Scan for the cell matching the given text and deliver its (X, Y) coordinate at center. 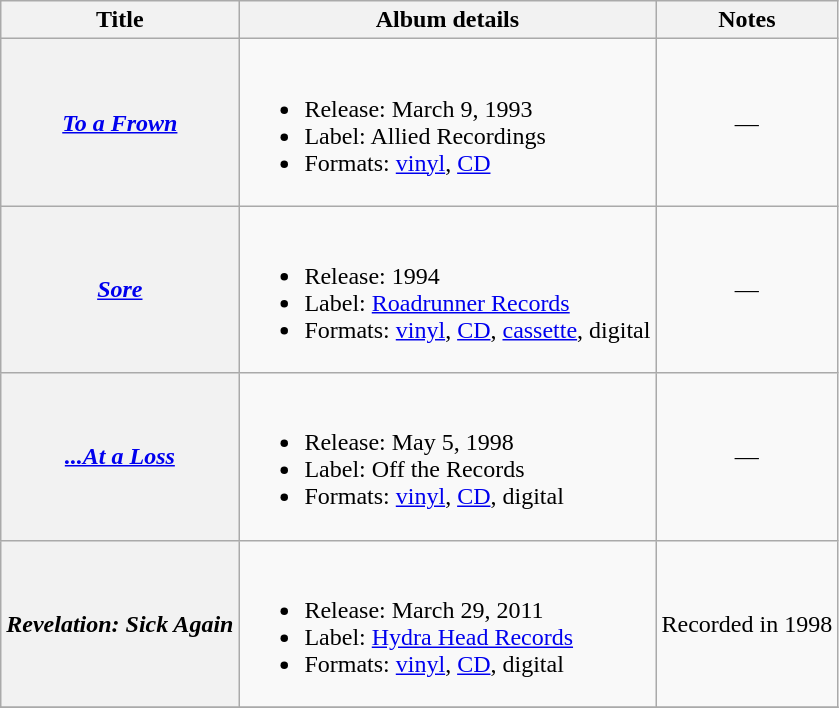
Release: 1994Label: Roadrunner RecordsFormats: vinyl, CD, cassette, digital (448, 290)
To a Frown (120, 122)
...At a Loss (120, 456)
Title (120, 20)
Revelation: Sick Again (120, 624)
Sore (120, 290)
Album details (448, 20)
Notes (747, 20)
Release: May 5, 1998Label: Off the RecordsFormats: vinyl, CD, digital (448, 456)
Release: March 29, 2011Label: Hydra Head RecordsFormats: vinyl, CD, digital (448, 624)
Recorded in 1998 (747, 624)
Release: March 9, 1993Label: Allied RecordingsFormats: vinyl, CD (448, 122)
